Pinpoint the cell where the given text exists, returning its [X, Y] midpoint coordinate. 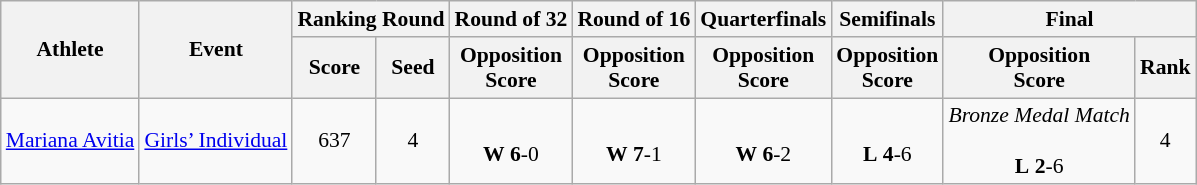
Event [216, 50]
Bronze Medal Match L 2-6 [1039, 142]
Round of 32 [512, 19]
Seed [412, 68]
637 [334, 142]
W 7-1 [634, 142]
W 6-2 [763, 142]
Ranking Round [370, 19]
Rank [1166, 68]
Girls’ Individual [216, 142]
Mariana Avitia [70, 142]
Score [334, 68]
L 4-6 [887, 142]
W 6-0 [512, 142]
Final [1069, 19]
Round of 16 [634, 19]
Semifinals [887, 19]
Quarterfinals [763, 19]
Athlete [70, 50]
